Search for the cell housing the specified text and yield its (x, y) center coordinate. 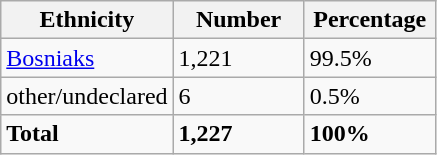
Number (238, 20)
Total (87, 134)
1,227 (238, 134)
Bosniaks (87, 58)
Ethnicity (87, 20)
100% (370, 134)
other/undeclared (87, 96)
99.5% (370, 58)
1,221 (238, 58)
6 (238, 96)
Percentage (370, 20)
0.5% (370, 96)
